Provide the (X, Y) coordinate of the cell's center where the given text is located.  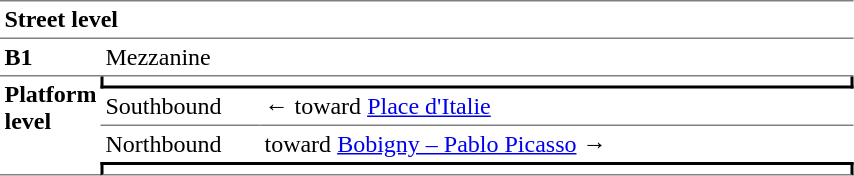
B1 (50, 58)
Platform level (50, 126)
Southbound (180, 107)
Street level (427, 20)
Mezzanine (478, 58)
← toward Place d'Italie (557, 107)
toward Bobigny – Pablo Picasso → (557, 144)
Northbound (180, 144)
